Find where the given text appears and provide that cell's center as (x, y) coordinate. 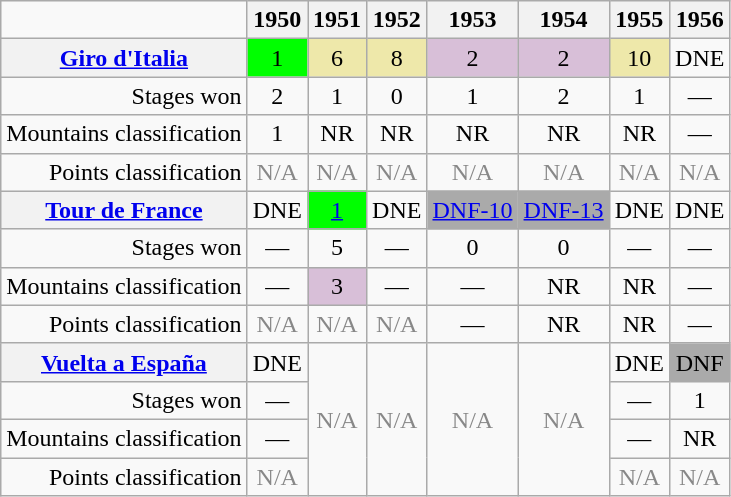
5 (338, 248)
Vuelta a España (124, 362)
Giro d'Italia (124, 58)
Tour de France (124, 210)
DNF-10 (472, 210)
1953 (472, 20)
1955 (639, 20)
1954 (564, 20)
6 (338, 58)
1956 (700, 20)
3 (338, 286)
1950 (277, 20)
1952 (397, 20)
DNF (700, 362)
10 (639, 58)
DNF-13 (564, 210)
1951 (338, 20)
8 (397, 58)
